Provide the (X, Y) coordinate of the cell's center where the given text is located.  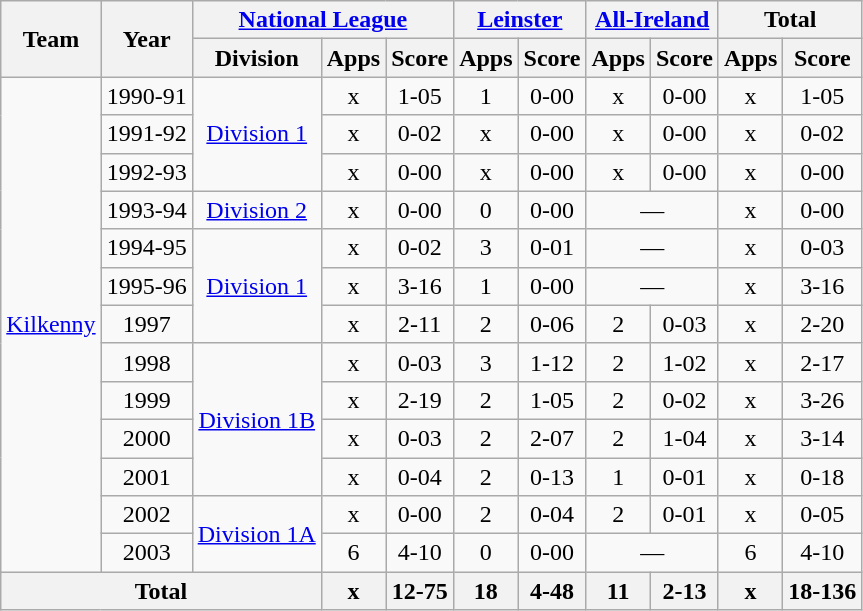
Division 1A (256, 534)
Division (256, 58)
4-48 (552, 591)
2-13 (684, 591)
Year (146, 39)
0-06 (552, 324)
Division 1B (256, 419)
2-20 (822, 324)
11 (618, 591)
12-75 (420, 591)
All-Ireland (652, 20)
1999 (146, 400)
2-19 (420, 400)
2001 (146, 477)
18-136 (822, 591)
1992-93 (146, 172)
1-04 (684, 438)
1997 (146, 324)
1990-91 (146, 96)
1-12 (552, 362)
1994-95 (146, 248)
2003 (146, 553)
Team (51, 39)
1995-96 (146, 286)
2002 (146, 515)
2-11 (420, 324)
National League (322, 20)
2-07 (552, 438)
Leinster (520, 20)
2-17 (822, 362)
1998 (146, 362)
2000 (146, 438)
3-14 (822, 438)
18 (486, 591)
3-26 (822, 400)
1993-94 (146, 210)
1991-92 (146, 134)
Kilkenny (51, 324)
0-18 (822, 477)
1-02 (684, 362)
0-13 (552, 477)
0-05 (822, 515)
Division 2 (256, 210)
